Scan for the cell matching the given text and deliver its [X, Y] coordinate at center. 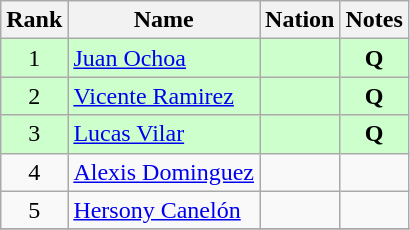
Lucas Vilar [164, 134]
Vicente Ramirez [164, 96]
4 [34, 172]
Juan Ochoa [164, 58]
1 [34, 58]
2 [34, 96]
Alexis Dominguez [164, 172]
Rank [34, 20]
Notes [374, 20]
Name [164, 20]
Nation [300, 20]
3 [34, 134]
5 [34, 210]
Hersony Canelón [164, 210]
